Identify which cell holds the provided text, then report its (X, Y) central coordinate. 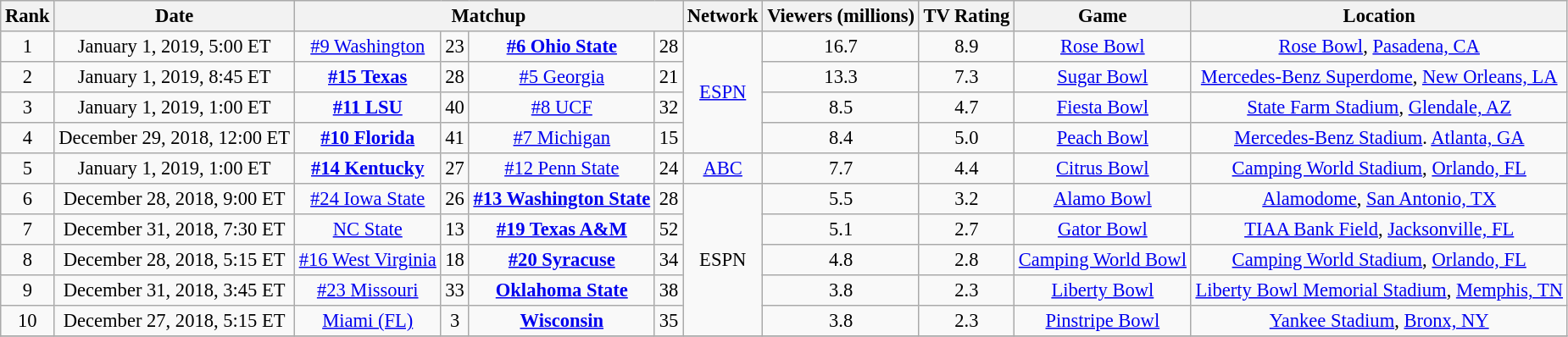
Location (1379, 16)
#13 Washington State (561, 199)
5.5 (841, 199)
Pinstripe Bowl (1102, 321)
Game (1102, 16)
#9 Washington (368, 47)
State Farm Stadium, Glendale, AZ (1379, 108)
December 31, 2018, 3:45 ET (175, 290)
2.7 (966, 229)
8.5 (841, 108)
6 (27, 199)
December 28, 2018, 9:00 ET (175, 199)
NC State (368, 229)
Liberty Bowl Memorial Stadium, Memphis, TN (1379, 290)
Gator Bowl (1102, 229)
#7 Michigan (561, 138)
7.3 (966, 77)
Yankee Stadium, Bronx, NY (1379, 321)
Miami (FL) (368, 321)
Rose Bowl (1102, 47)
Alamodome, San Antonio, TX (1379, 199)
7.7 (841, 168)
#20 Syracuse (561, 260)
41 (454, 138)
Rank (27, 16)
#24 Iowa State (368, 199)
ABC (723, 168)
4.4 (966, 168)
18 (454, 260)
#19 Texas A&M (561, 229)
13 (454, 229)
#10 Florida (368, 138)
Wisconsin (561, 321)
December 28, 2018, 5:15 ET (175, 260)
#14 Kentucky (368, 168)
#5 Georgia (561, 77)
Mercedes-Benz Stadium. Atlanta, GA (1379, 138)
23 (454, 47)
38 (668, 290)
Date (175, 16)
#8 UCF (561, 108)
1 (27, 47)
Peach Bowl (1102, 138)
Camping World Bowl (1102, 260)
27 (454, 168)
21 (668, 77)
4 (27, 138)
7 (27, 229)
40 (454, 108)
8.4 (841, 138)
4.8 (841, 260)
December 29, 2018, 12:00 ET (175, 138)
2 (27, 77)
13.3 (841, 77)
5.1 (841, 229)
Mercedes-Benz Superdome, New Orleans, LA (1379, 77)
35 (668, 321)
Matchup (488, 16)
TV Rating (966, 16)
#23 Missouri (368, 290)
#6 Ohio State (561, 47)
Alamo Bowl (1102, 199)
4.7 (966, 108)
Rose Bowl, Pasadena, CA (1379, 47)
5.0 (966, 138)
Sugar Bowl (1102, 77)
33 (454, 290)
December 27, 2018, 5:15 ET (175, 321)
9 (27, 290)
52 (668, 229)
26 (454, 199)
24 (668, 168)
Viewers (millions) (841, 16)
16.7 (841, 47)
January 1, 2019, 5:00 ET (175, 47)
#16 West Virginia (368, 260)
TIAA Bank Field, Jacksonville, FL (1379, 229)
Fiesta Bowl (1102, 108)
Liberty Bowl (1102, 290)
#11 LSU (368, 108)
34 (668, 260)
January 1, 2019, 8:45 ET (175, 77)
8 (27, 260)
Citrus Bowl (1102, 168)
8.9 (966, 47)
3.2 (966, 199)
#15 Texas (368, 77)
#12 Penn State (561, 168)
15 (668, 138)
Oklahoma State (561, 290)
5 (27, 168)
2.8 (966, 260)
December 31, 2018, 7:30 ET (175, 229)
Network (723, 16)
10 (27, 321)
32 (668, 108)
